Locate the cell with the specified text and output its (x, y) center coordinate. 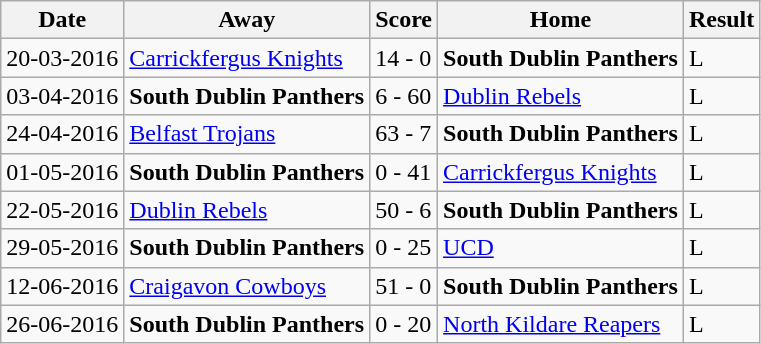
0 - 41 (404, 172)
Home (561, 20)
20-03-2016 (62, 58)
51 - 0 (404, 286)
24-04-2016 (62, 134)
North Kildare Reapers (561, 324)
Result (721, 20)
Belfast Trojans (247, 134)
14 - 0 (404, 58)
Away (247, 20)
0 - 25 (404, 248)
29-05-2016 (62, 248)
Date (62, 20)
Craigavon Cowboys (247, 286)
50 - 6 (404, 210)
6 - 60 (404, 96)
Score (404, 20)
UCD (561, 248)
26-06-2016 (62, 324)
0 - 20 (404, 324)
12-06-2016 (62, 286)
01-05-2016 (62, 172)
22-05-2016 (62, 210)
63 - 7 (404, 134)
03-04-2016 (62, 96)
